For the text-containing cell, return its midpoint in (X, Y) coordinate format. 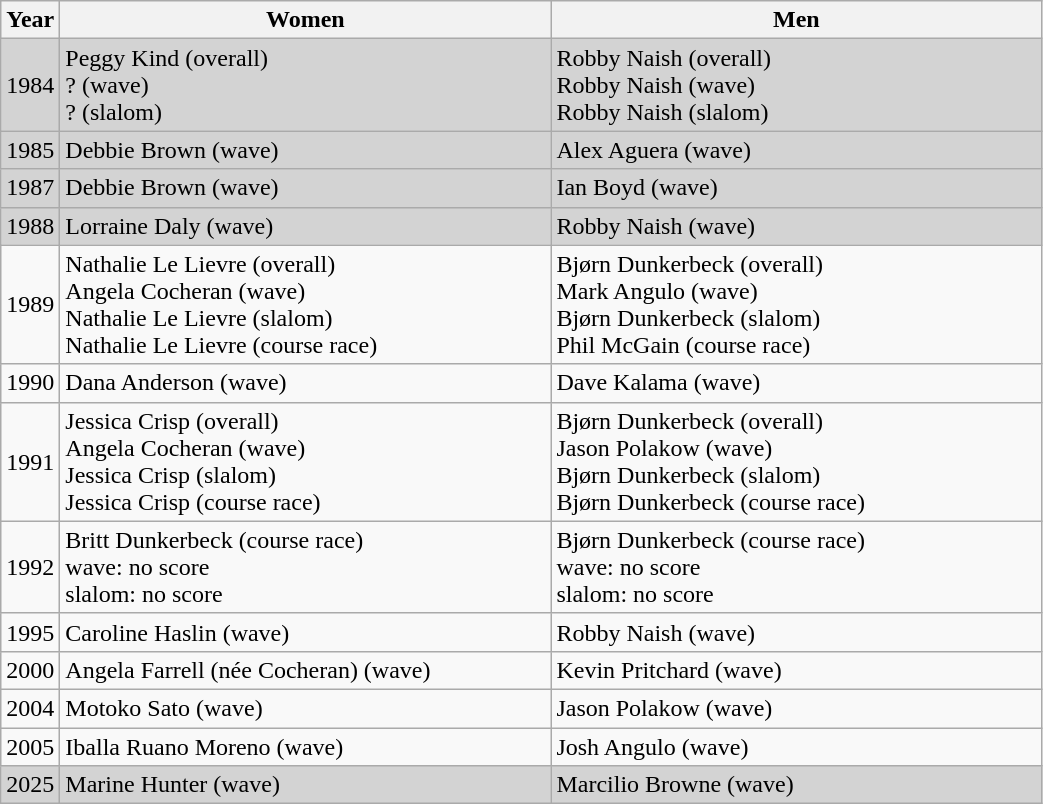
Kevin Pritchard (wave) (796, 670)
Year (30, 20)
Josh Angulo (wave) (796, 747)
1995 (30, 632)
1985 (30, 150)
Lorraine Daly (wave) (306, 226)
2005 (30, 747)
Caroline Haslin (wave) (306, 632)
Peggy Kind (overall) ? (wave) ? (slalom) (306, 85)
Bjørn Dunkerbeck (course race) wave: no scoreslalom: no score (796, 567)
1984 (30, 85)
Motoko Sato (wave) (306, 708)
2004 (30, 708)
Women (306, 20)
1991 (30, 462)
Jessica Crisp (overall) Angela Cocheran (wave) Jessica Crisp (slalom) Jessica Crisp (course race) (306, 462)
Men (796, 20)
1990 (30, 383)
1989 (30, 304)
Iballa Ruano Moreno (wave) (306, 747)
Alex Aguera (wave) (796, 150)
1987 (30, 188)
Marine Hunter (wave) (306, 785)
1992 (30, 567)
Bjørn Dunkerbeck (overall) Jason Polakow (wave) Bjørn Dunkerbeck (slalom) Bjørn Dunkerbeck (course race) (796, 462)
Angela Farrell (née Cocheran) (wave) (306, 670)
Jason Polakow (wave) (796, 708)
Nathalie Le Lievre (overall) Angela Cocheran (wave) Nathalie Le Lievre (slalom) Nathalie Le Lievre (course race) (306, 304)
Britt Dunkerbeck (course race) wave: no scoreslalom: no score (306, 567)
Marcilio Browne (wave) (796, 785)
2025 (30, 785)
2000 (30, 670)
Bjørn Dunkerbeck (overall) Mark Angulo (wave) Bjørn Dunkerbeck (slalom) Phil McGain (course race) (796, 304)
Dave Kalama (wave) (796, 383)
1988 (30, 226)
Ian Boyd (wave) (796, 188)
Dana Anderson (wave) (306, 383)
Robby Naish (overall) Robby Naish (wave) Robby Naish (slalom) (796, 85)
